Determine the (X, Y) coordinate at the center of the cell enclosing the given text.  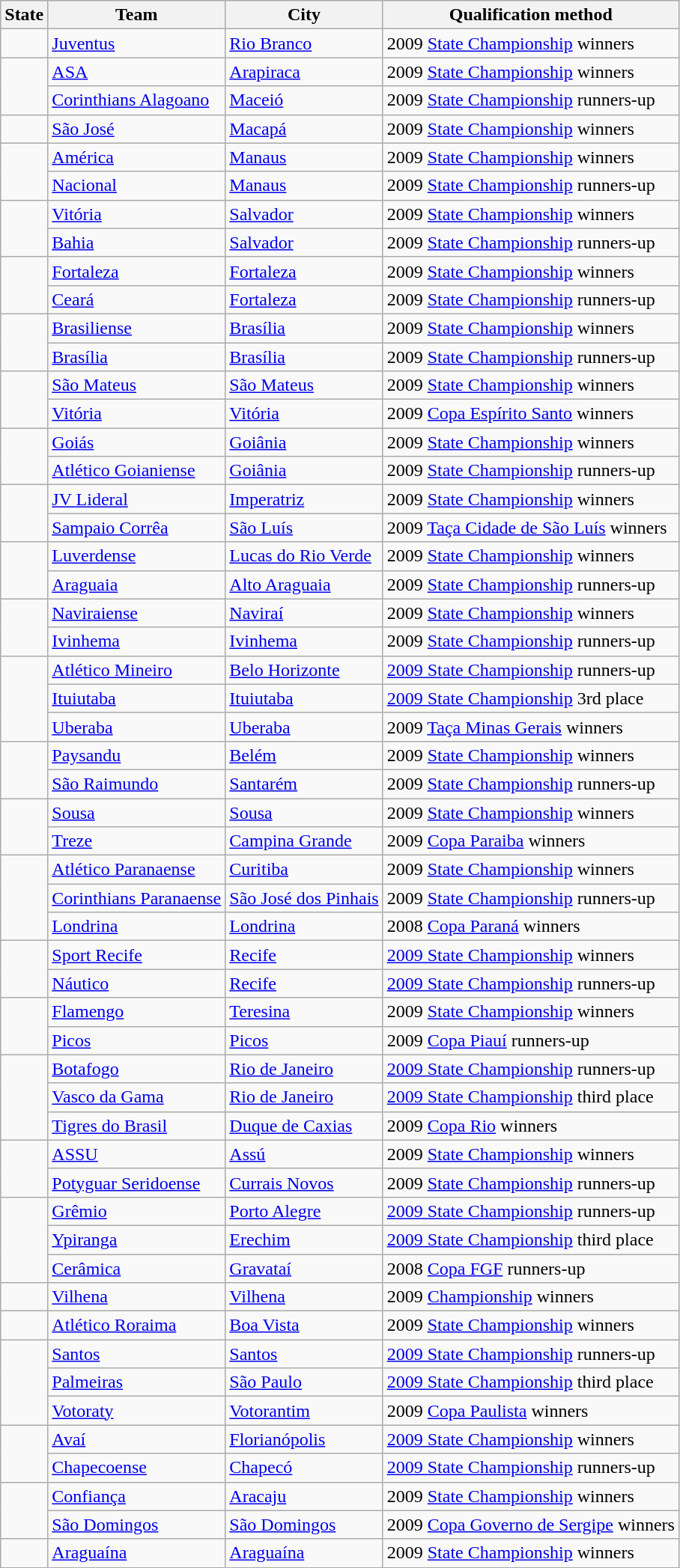
Palmeiras (136, 1382)
Qualification method (530, 15)
Atlético Roraima (136, 1326)
Sport Recife (136, 955)
ASSU (136, 1154)
Votoraty (136, 1411)
Ypiranga (136, 1239)
Chapecó (304, 1468)
2009 Taça Cidade de São Luís winners (530, 528)
JV Lideral (136, 499)
Corinthians Paranaense (136, 898)
Currais Novos (304, 1183)
Brasiliense (136, 328)
2009 Championship winners (530, 1297)
Atlético Mineiro (136, 670)
2009 Copa Piauí runners-up (530, 1040)
Treze (136, 841)
Náutico (136, 983)
Florianópolis (304, 1439)
Juventus (136, 43)
Cerâmica (136, 1269)
Belém (304, 755)
Confiança (136, 1496)
ASA (136, 72)
Teresina (304, 1012)
2009 Copa Rio winners (530, 1126)
2008 Copa FGF runners-up (530, 1269)
Duque de Caxias (304, 1126)
Flamengo (136, 1012)
Luverdense (136, 556)
Atlético Paranaense (136, 870)
Assú (304, 1154)
Gravataí (304, 1269)
Paysandu (136, 755)
Corinthians Alagoano (136, 100)
Belo Horizonte (304, 670)
Vasco da Gama (136, 1097)
2009 State Championship 3rd place (530, 698)
2009 Taça Minas Gerais winners (530, 727)
São Raimundo (136, 784)
2009 Copa Paulista winners (530, 1411)
Naviraí (304, 613)
Alto Araguaia (304, 585)
Aracaju (304, 1496)
São José (136, 129)
Maceió (304, 100)
2009 Copa Paraiba winners (530, 841)
Araguaia (136, 585)
Ceará (136, 299)
2009 Copa Espírito Santo winners (530, 414)
América (136, 157)
São José dos Pinhais (304, 898)
2008 Copa Paraná winners (530, 927)
Boa Vista (304, 1326)
Grêmio (136, 1211)
Imperatriz (304, 499)
2009 Copa Governo de Sergipe winners (530, 1525)
Chapecoense (136, 1468)
Botafogo (136, 1069)
City (304, 15)
Tigres do Brasil (136, 1126)
Atlético Goianiense (136, 471)
Potyguar Seridoense (136, 1183)
Curitiba (304, 870)
Erechim (304, 1239)
Sampaio Corrêa (136, 528)
Lucas do Rio Verde (304, 556)
São Paulo (304, 1382)
Team (136, 15)
Santarém (304, 784)
Naviraiense (136, 613)
Arapiraca (304, 72)
São Luís (304, 528)
Porto Alegre (304, 1211)
Macapá (304, 129)
Bahia (136, 242)
Campina Grande (304, 841)
Avaí (136, 1439)
Votorantim (304, 1411)
Rio Branco (304, 43)
Nacional (136, 186)
Goiás (136, 442)
State (24, 15)
